Find where the given text appears and provide that cell's center as [X, Y] coordinate. 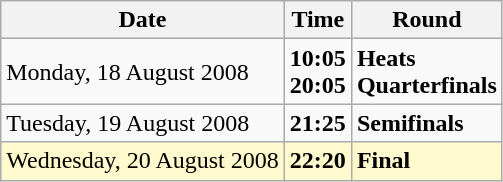
Time [318, 20]
22:20 [318, 161]
10:0520:05 [318, 72]
Semifinals [426, 123]
Tuesday, 19 August 2008 [143, 123]
Wednesday, 20 August 2008 [143, 161]
Date [143, 20]
HeatsQuarterfinals [426, 72]
Monday, 18 August 2008 [143, 72]
Round [426, 20]
Final [426, 161]
21:25 [318, 123]
